Find where the given text appears and provide that cell's center as (X, Y) coordinate. 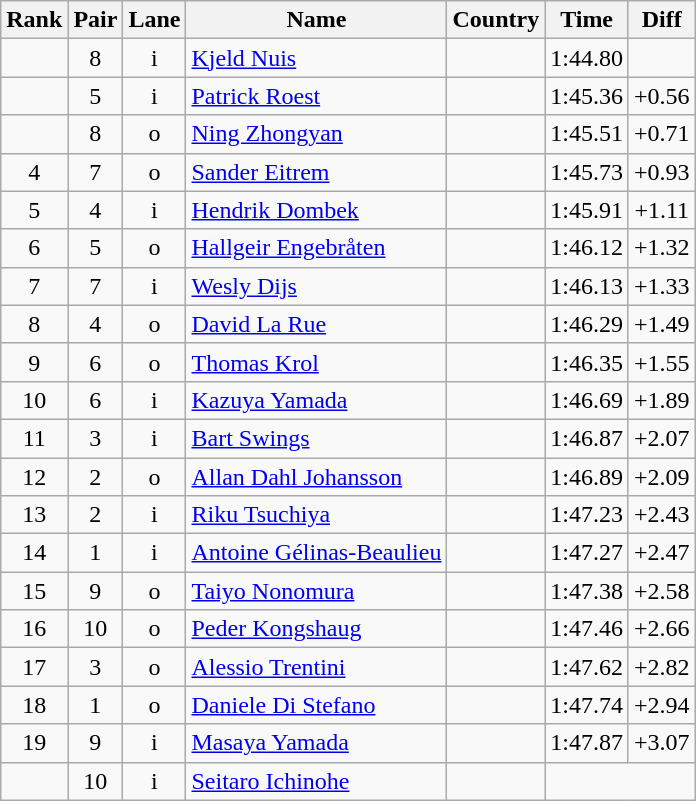
+0.93 (662, 172)
Daniele Di Stefano (316, 705)
Hendrik Dombek (316, 210)
+0.56 (662, 96)
+2.47 (662, 553)
Allan Dahl Johansson (316, 477)
1:46.29 (587, 324)
+1.32 (662, 248)
Wesly Dijs (316, 286)
18 (34, 705)
+1.33 (662, 286)
Diff (662, 20)
19 (34, 743)
Riku Tsuchiya (316, 515)
+1.49 (662, 324)
1:47.74 (587, 705)
+2.94 (662, 705)
1:46.89 (587, 477)
Taiyo Nonomura (316, 591)
Pair (96, 20)
1:46.87 (587, 438)
1:46.13 (587, 286)
1:45.91 (587, 210)
Kazuya Yamada (316, 400)
1:47.27 (587, 553)
Peder Kongshaug (316, 629)
12 (34, 477)
Alessio Trentini (316, 667)
Country (496, 20)
Kjeld Nuis (316, 58)
Masaya Yamada (316, 743)
1:44.80 (587, 58)
13 (34, 515)
11 (34, 438)
Sander Eitrem (316, 172)
1:47.38 (587, 591)
Rank (34, 20)
Patrick Roest (316, 96)
1:46.12 (587, 248)
Time (587, 20)
1:46.69 (587, 400)
Name (316, 20)
1:45.36 (587, 96)
+1.55 (662, 362)
17 (34, 667)
+3.07 (662, 743)
+2.66 (662, 629)
+2.09 (662, 477)
+2.58 (662, 591)
David La Rue (316, 324)
+2.82 (662, 667)
+2.43 (662, 515)
1:47.87 (587, 743)
1:47.62 (587, 667)
1:46.35 (587, 362)
1:47.46 (587, 629)
+2.07 (662, 438)
Ning Zhongyan (316, 134)
+1.89 (662, 400)
Bart Swings (316, 438)
Lane (154, 20)
1:45.51 (587, 134)
Hallgeir Engebråten (316, 248)
16 (34, 629)
+0.71 (662, 134)
14 (34, 553)
1:47.23 (587, 515)
Thomas Krol (316, 362)
Antoine Gélinas-Beaulieu (316, 553)
+1.11 (662, 210)
1:45.73 (587, 172)
15 (34, 591)
Seitaro Ichinohe (316, 781)
